Locate the cell with the specified text and output its (X, Y) center coordinate. 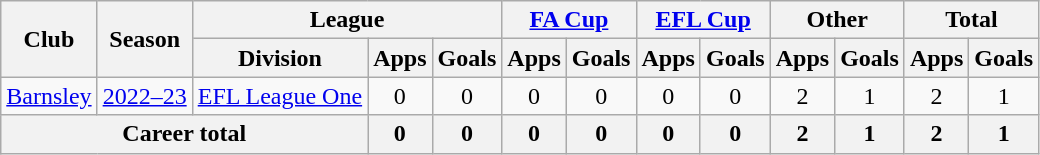
League (347, 20)
Season (144, 39)
FA Cup (569, 20)
Career total (184, 134)
Other (837, 20)
Barnsley (49, 96)
Division (280, 58)
Club (49, 39)
Total (971, 20)
2022–23 (144, 96)
EFL League One (280, 96)
EFL Cup (703, 20)
